Determine the [x, y] coordinate at the center of the cell enclosing the given text.  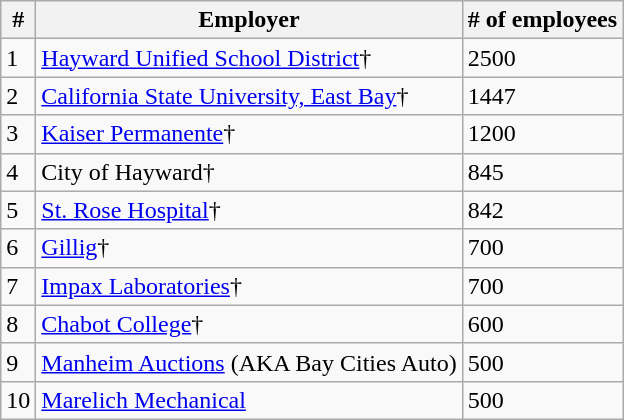
2 [18, 96]
# of employees [542, 20]
Employer [249, 20]
2500 [542, 58]
Manheim Auctions (AKA Bay Cities Auto) [249, 362]
# [18, 20]
Marelich Mechanical [249, 400]
Hayward Unified School District† [249, 58]
3 [18, 134]
Kaiser Permanente† [249, 134]
1 [18, 58]
4 [18, 172]
7 [18, 286]
6 [18, 248]
10 [18, 400]
5 [18, 210]
City of Hayward† [249, 172]
Chabot College† [249, 324]
1200 [542, 134]
1447 [542, 96]
600 [542, 324]
842 [542, 210]
9 [18, 362]
California State University, East Bay† [249, 96]
Impax Laboratories† [249, 286]
845 [542, 172]
8 [18, 324]
Gillig† [249, 248]
St. Rose Hospital† [249, 210]
